Output the (X, Y) coordinate of the center of the cell containing the given text.  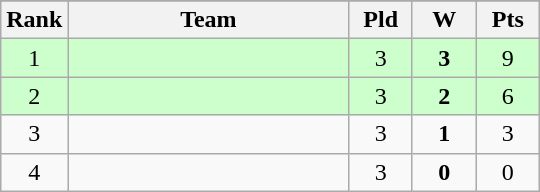
Rank (34, 20)
Team (208, 20)
W (444, 20)
9 (508, 58)
Pld (381, 20)
6 (508, 96)
Pts (508, 20)
4 (34, 172)
